Scan for the cell matching the given text and deliver its [x, y] coordinate at center. 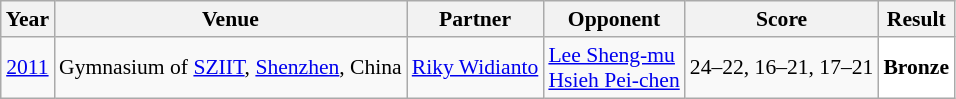
Riky Widianto [476, 68]
Opponent [614, 19]
Venue [230, 19]
Gymnasium of SZIIT, Shenzhen, China [230, 68]
Lee Sheng-mu Hsieh Pei-chen [614, 68]
Score [782, 19]
Result [916, 19]
Year [28, 19]
2011 [28, 68]
Partner [476, 19]
24–22, 16–21, 17–21 [782, 68]
Bronze [916, 68]
